Find where the given text appears and provide that cell's center as [x, y] coordinate. 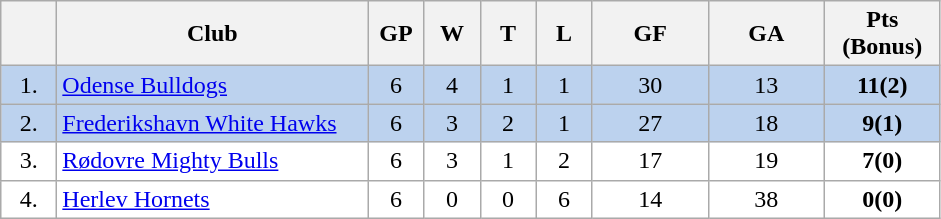
W [452, 34]
38 [766, 199]
GP [396, 34]
Pts (Bonus) [882, 34]
13 [766, 85]
Rødovre Mighty Bulls [212, 161]
1. [29, 85]
9(1) [882, 123]
GF [650, 34]
19 [766, 161]
11(2) [882, 85]
14 [650, 199]
Club [212, 34]
4. [29, 199]
GA [766, 34]
Odense Bulldogs [212, 85]
7(0) [882, 161]
3. [29, 161]
0(0) [882, 199]
17 [650, 161]
T [508, 34]
2. [29, 123]
27 [650, 123]
4 [452, 85]
L [564, 34]
18 [766, 123]
Herlev Hornets [212, 199]
30 [650, 85]
Frederikshavn White Hawks [212, 123]
